Provide the [x, y] coordinate of the cell's center where the given text is located.  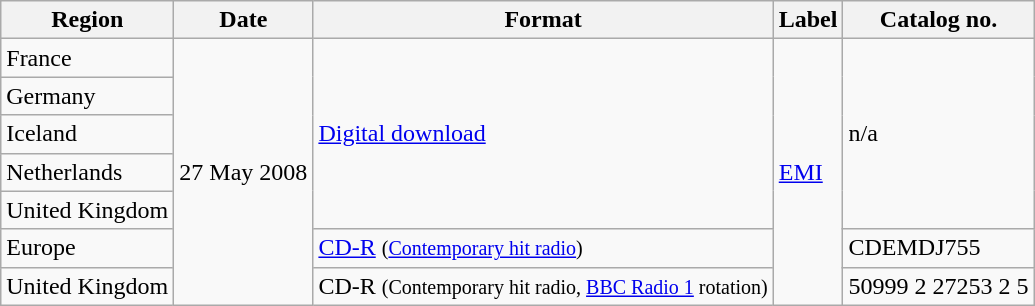
Format [543, 20]
Iceland [88, 134]
EMI [808, 172]
50999 2 27253 2 5 [938, 286]
Catalog no. [938, 20]
Label [808, 20]
CD-R (Contemporary hit radio, BBC Radio 1 rotation) [543, 286]
Europe [88, 248]
Digital download [543, 134]
Germany [88, 96]
France [88, 58]
Region [88, 20]
Netherlands [88, 172]
CDEMDJ755 [938, 248]
n/a [938, 134]
Date [244, 20]
27 May 2008 [244, 172]
CD-R (Contemporary hit radio) [543, 248]
